From the cell containing the given text, extract its center point as [x, y] coordinate. 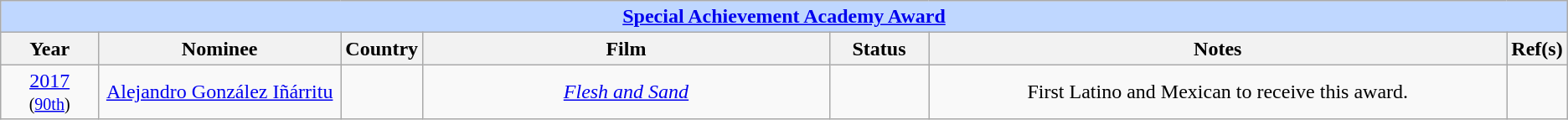
Nominee [219, 49]
Special Achievement Academy Award [784, 17]
First Latino and Mexican to receive this award. [1218, 92]
Flesh and Sand [627, 92]
Year [50, 49]
Ref(s) [1537, 49]
Film [627, 49]
Notes [1218, 49]
2017(90th) [50, 92]
Country [382, 49]
Alejandro González Iñárritu [219, 92]
Status [879, 49]
